Extract the (X, Y) coordinate from the center of the cell holding the provided text.  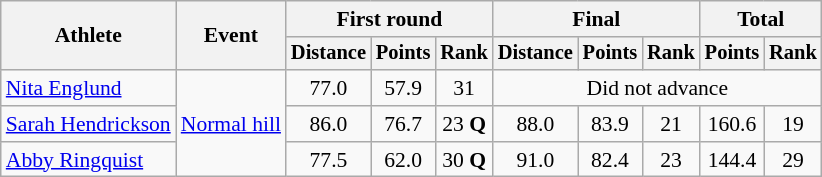
31 (464, 88)
86.0 (328, 124)
First round (390, 19)
21 (671, 124)
19 (793, 124)
Did not advance (658, 88)
Normal hill (231, 124)
76.7 (403, 124)
57.9 (403, 88)
88.0 (536, 124)
Final (596, 19)
160.6 (732, 124)
Nita Englund (88, 88)
77.0 (328, 88)
Event (231, 36)
Total (761, 19)
Sarah Hendrickson (88, 124)
83.9 (610, 124)
23 Q (464, 124)
Athlete (88, 36)
